From the cell containing the given text, extract its center point as [X, Y] coordinate. 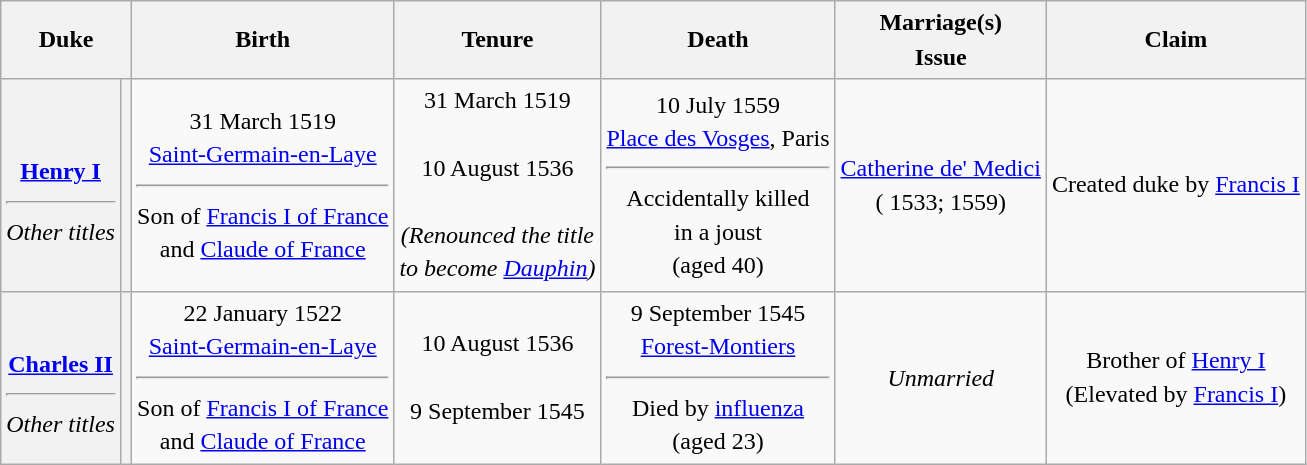
Tenure [498, 40]
Catherine de' Medici( 1533; 1559) [940, 186]
Brother of Henry I(Elevated by Francis I) [1176, 378]
10 August 15369 September 1545 [498, 378]
Unmarried [940, 378]
9 September 1545Forest-MontiersDied by influenza(aged 23) [718, 378]
31 March 151910 August 1536(Renounced the titleto become Dauphin) [498, 186]
Marriage(s)Issue [940, 40]
22 January 1522Saint-Germain-en-LayeSon of Francis I of Franceand Claude of France [263, 378]
10 July 1559Place des Vosges, ParisAccidentally killed in a joust(aged 40) [718, 186]
31 March 1519Saint-Germain-en-LayeSon of Francis I of Franceand Claude of France [263, 186]
Duke [66, 40]
Created duke by Francis I [1176, 186]
Henry IOther titles [61, 186]
Claim [1176, 40]
Charles IIOther titles [61, 378]
Death [718, 40]
Birth [263, 40]
